Capture the cell that displays the provided text and extract its (x, y) central coordinate. 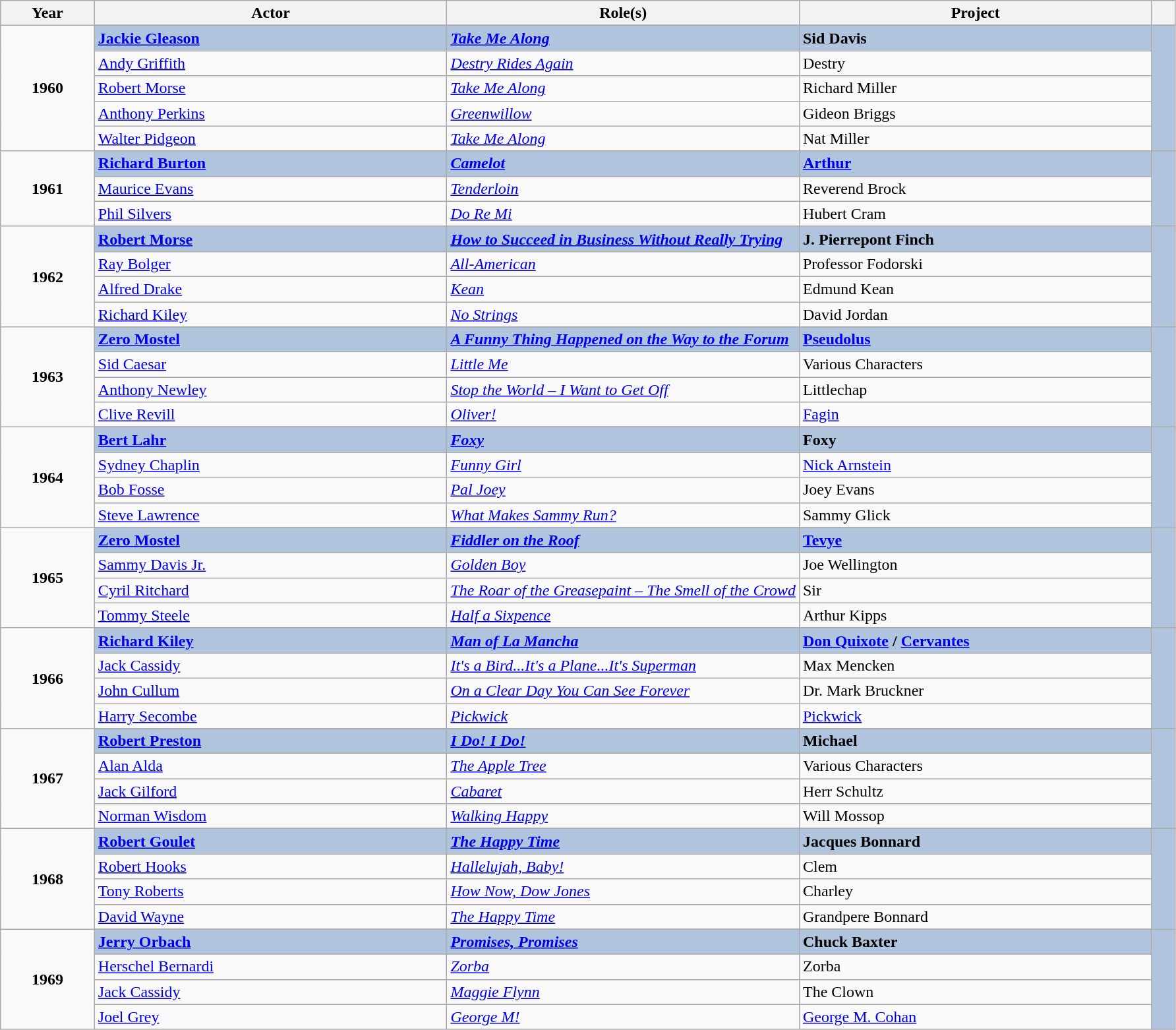
Jackie Gleason (270, 38)
Richard Miller (976, 88)
Clem (976, 866)
1968 (47, 879)
How Now, Dow Jones (624, 892)
Phil Silvers (270, 214)
Arthur Kipps (976, 615)
Herschel Bernardi (270, 967)
Kean (624, 289)
Maggie Flynn (624, 992)
Destry Rides Again (624, 63)
Maurice Evans (270, 189)
How to Succeed in Business Without Really Trying (624, 239)
1962 (47, 276)
1966 (47, 678)
Chuck Baxter (976, 942)
J. Pierrepont Finch (976, 239)
Role(s) (624, 13)
Half a Sixpence (624, 615)
George M! (624, 1017)
1965 (47, 578)
Stop the World – I Want to Get Off (624, 390)
Anthony Perkins (270, 113)
Oliver! (624, 415)
Herr Schultz (976, 791)
Norman Wisdom (270, 816)
1969 (47, 979)
The Roar of the Greasepaint – The Smell of the Crowd (624, 590)
Promises, Promises (624, 942)
1963 (47, 377)
Richard Burton (270, 164)
Max Mencken (976, 665)
Reverend Brock (976, 189)
Year (47, 13)
Arthur (976, 164)
Jacques Bonnard (976, 841)
Robert Hooks (270, 866)
Robert Preston (270, 741)
Robert Goulet (270, 841)
Harry Secombe (270, 715)
Nat Miller (976, 138)
Pseudolus (976, 340)
Anthony Newley (270, 390)
Golden Boy (624, 565)
Littlechap (976, 390)
Nick Arnstein (976, 465)
Sid Caesar (270, 365)
Destry (976, 63)
Actor (270, 13)
Alfred Drake (270, 289)
Edmund Kean (976, 289)
The Clown (976, 992)
Charley (976, 892)
On a Clear Day You Can See Forever (624, 690)
Fagin (976, 415)
1961 (47, 189)
1967 (47, 779)
Joel Grey (270, 1017)
A Funny Thing Happened on the Way to the Forum (624, 340)
Don Quixote / Cervantes (976, 640)
Funny Girl (624, 465)
Gideon Briggs (976, 113)
Bert Lahr (270, 440)
Ray Bolger (270, 264)
Alan Alda (270, 766)
I Do! I Do! (624, 741)
Camelot (624, 164)
Fiddler on the Roof (624, 540)
Cabaret (624, 791)
All-American (624, 264)
Do Re Mi (624, 214)
Will Mossop (976, 816)
Tevye (976, 540)
Walking Happy (624, 816)
Pal Joey (624, 490)
Professor Fodorski (976, 264)
What Makes Sammy Run? (624, 515)
David Wayne (270, 917)
Grandpere Bonnard (976, 917)
Hubert Cram (976, 214)
David Jordan (976, 315)
Sid Davis (976, 38)
It's a Bird...It's a Plane...It's Superman (624, 665)
Dr. Mark Bruckner (976, 690)
Jerry Orbach (270, 942)
Sammy Davis Jr. (270, 565)
George M. Cohan (976, 1017)
1964 (47, 477)
Greenwillow (624, 113)
Man of La Mancha (624, 640)
1960 (47, 88)
Little Me (624, 365)
Michael (976, 741)
Tenderloin (624, 189)
Cyril Ritchard (270, 590)
Hallelujah, Baby! (624, 866)
Sydney Chaplin (270, 465)
Sammy Glick (976, 515)
Walter Pidgeon (270, 138)
Andy Griffith (270, 63)
Bob Fosse (270, 490)
Jack Gilford (270, 791)
Project (976, 13)
Tommy Steele (270, 615)
Joey Evans (976, 490)
Clive Revill (270, 415)
Sir (976, 590)
The Apple Tree (624, 766)
John Cullum (270, 690)
Steve Lawrence (270, 515)
Tony Roberts (270, 892)
Joe Wellington (976, 565)
No Strings (624, 315)
